Extract the (X, Y) coordinate from the center of the cell holding the provided text.  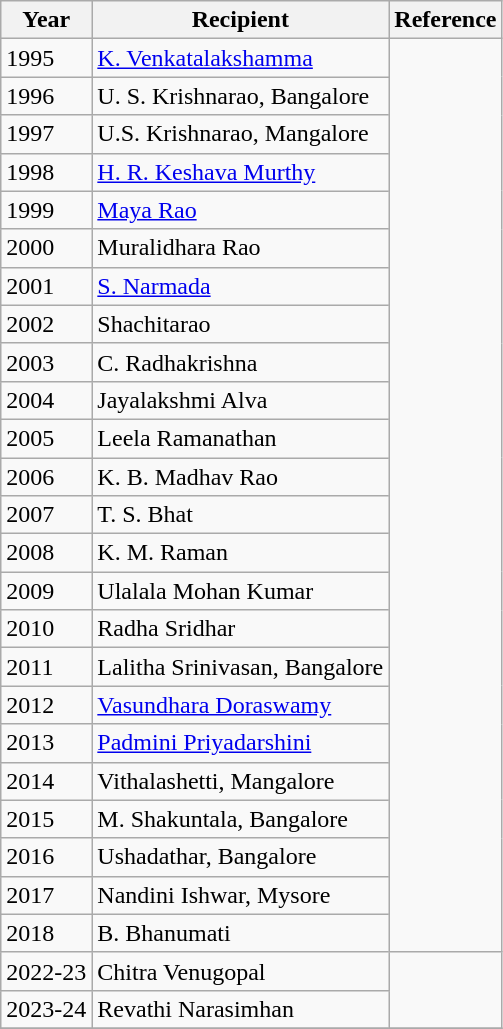
Nandini Ishwar, Mysore (240, 895)
M. Shakuntala, Bangalore (240, 819)
2012 (46, 705)
2016 (46, 857)
C. Radhakrishna (240, 362)
Vasundhara Doraswamy (240, 705)
2023-24 (46, 1009)
2011 (46, 667)
Leela Ramanathan (240, 438)
2004 (46, 400)
1995 (46, 58)
Radha Sridhar (240, 629)
Shachitarao (240, 324)
Ulalala Mohan Kumar (240, 591)
2003 (46, 362)
T. S. Bhat (240, 515)
K. B. Madhav Rao (240, 477)
2022-23 (46, 971)
K. Venkatalakshamma (240, 58)
Ushadathar, Bangalore (240, 857)
2009 (46, 591)
1999 (46, 210)
2001 (46, 286)
H. R. Keshava Murthy (240, 172)
1998 (46, 172)
Year (46, 20)
2000 (46, 248)
Recipient (240, 20)
Lalitha Srinivasan, Bangalore (240, 667)
Vithalashetti, Mangalore (240, 781)
2015 (46, 819)
2018 (46, 933)
S. Narmada (240, 286)
Padmini Priyadarshini (240, 743)
2006 (46, 477)
2007 (46, 515)
2014 (46, 781)
Chitra Venugopal (240, 971)
2002 (46, 324)
2008 (46, 553)
K. M. Raman (240, 553)
Reference (446, 20)
Jayalakshmi Alva (240, 400)
1996 (46, 96)
U.S. Krishnarao, Mangalore (240, 134)
Muralidhara Rao (240, 248)
Revathi Narasimhan (240, 1009)
Maya Rao (240, 210)
B. Bhanumati (240, 933)
2005 (46, 438)
U. S. Krishnarao, Bangalore (240, 96)
2010 (46, 629)
2013 (46, 743)
1997 (46, 134)
2017 (46, 895)
